Capture the cell that displays the provided text and extract its (x, y) central coordinate. 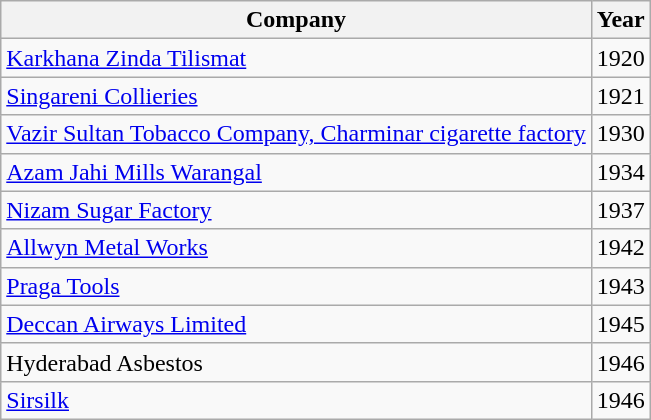
Year (620, 20)
Allwyn Metal Works (296, 248)
1942 (620, 248)
Company (296, 20)
Sirsilk (296, 400)
1921 (620, 96)
Singareni Collieries (296, 96)
Deccan Airways Limited (296, 324)
1937 (620, 210)
1920 (620, 58)
Praga Tools (296, 286)
1945 (620, 324)
Vazir Sultan Tobacco Company, Charminar cigarette factory (296, 134)
1943 (620, 286)
Karkhana Zinda Tilismat (296, 58)
1930 (620, 134)
Azam Jahi Mills Warangal (296, 172)
Hyderabad Asbestos (296, 362)
1934 (620, 172)
Nizam Sugar Factory (296, 210)
